Determine the (X, Y) coordinate at the center of the cell enclosing the given text.  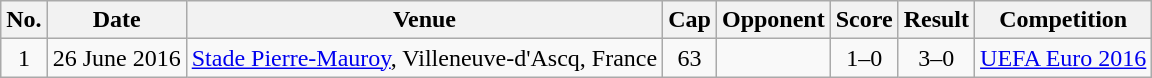
No. (24, 20)
Date (116, 20)
1–0 (864, 58)
Stade Pierre-Mauroy, Villeneuve-d'Ascq, France (424, 58)
Score (864, 20)
Result (936, 20)
3–0 (936, 58)
Opponent (773, 20)
63 (690, 58)
UEFA Euro 2016 (1064, 58)
Competition (1064, 20)
Venue (424, 20)
1 (24, 58)
Cap (690, 20)
26 June 2016 (116, 58)
